Return the (x, y) coordinate for the center point of the cell that contains the specified text.  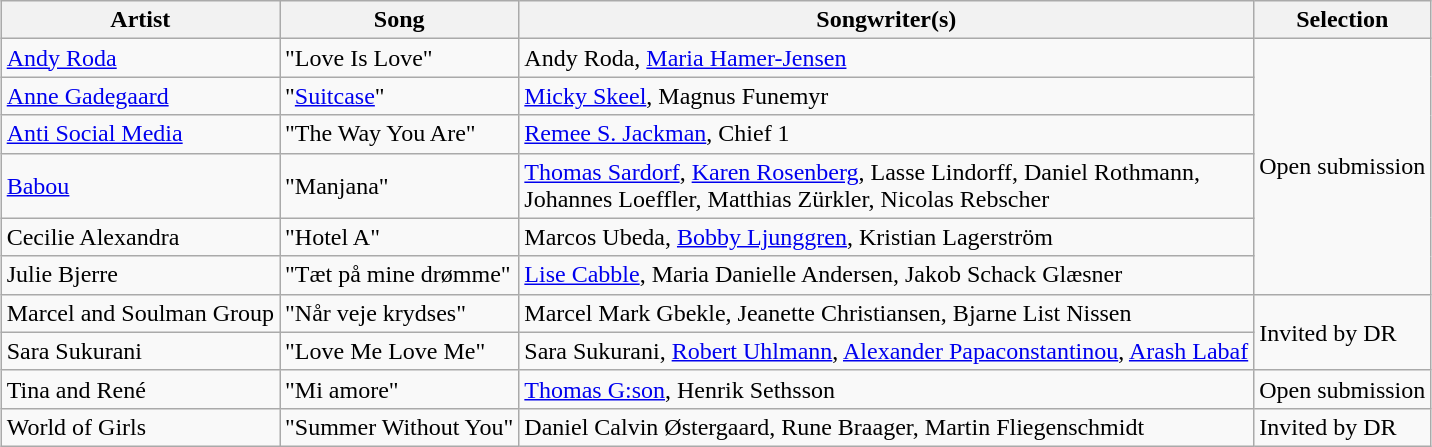
Marcel and Soulman Group (140, 313)
Song (400, 20)
Andy Roda (140, 58)
Micky Skeel, Magnus Funemyr (886, 96)
Daniel Calvin Østergaard, Rune Braager, Martin Fliegenschmidt (886, 427)
Andy Roda, Maria Hamer-Jensen (886, 58)
Marcos Ubeda, Bobby Ljunggren, Kristian Lagerström (886, 237)
"Når veje krydses" (400, 313)
Songwriter(s) (886, 20)
Lise Cabble, Maria Danielle Andersen, Jakob Schack Glæsner (886, 275)
Cecilie Alexandra (140, 237)
"The Way You Are" (400, 134)
Sara Sukurani, Robert Uhlmann, Alexander Papaconstantinou, Arash Labaf (886, 351)
Thomas Sardorf, Karen Rosenberg, Lasse Lindorff, Daniel Rothmann,Johannes Loeffler, Matthias Zürkler, Nicolas Rebscher (886, 186)
Thomas G:son, Henrik Sethsson (886, 389)
"Love Is Love" (400, 58)
"Hotel A" (400, 237)
"Love Me Love Me" (400, 351)
Artist (140, 20)
Marcel Mark Gbekle, Jeanette Christiansen, Bjarne List Nissen (886, 313)
"Summer Without You" (400, 427)
Anne Gadegaard (140, 96)
Remee S. Jackman, Chief 1 (886, 134)
Tina and René (140, 389)
Anti Social Media (140, 134)
World of Girls (140, 427)
"Mi amore" (400, 389)
Selection (1342, 20)
Babou (140, 186)
Sara Sukurani (140, 351)
"Manjana" (400, 186)
Julie Bjerre (140, 275)
"Suitcase" (400, 96)
"Tæt på mine drømme" (400, 275)
